Return the (X, Y) coordinate for the center point of the cell that contains the specified text.  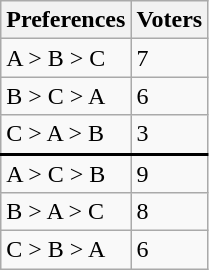
C > A > B (66, 134)
9 (170, 174)
3 (170, 134)
B > C > A (66, 96)
B > A > C (66, 212)
Voters (170, 20)
A > C > B (66, 174)
7 (170, 58)
8 (170, 212)
C > B > A (66, 250)
Preferences (66, 20)
A > B > C (66, 58)
